Detect which cell encompasses the target text, then output its [X, Y] center coordinate. 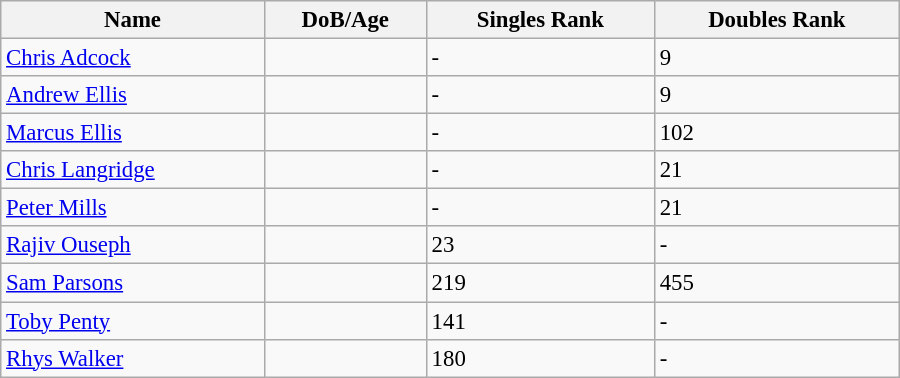
Peter Mills [133, 208]
Rajiv Ouseph [133, 245]
Name [133, 20]
Rhys Walker [133, 358]
102 [776, 133]
455 [776, 283]
Singles Rank [540, 20]
Andrew Ellis [133, 95]
141 [540, 321]
Chris Langridge [133, 170]
180 [540, 358]
219 [540, 283]
Sam Parsons [133, 283]
DoB/Age [345, 20]
Chris Adcock [133, 58]
Marcus Ellis [133, 133]
Toby Penty [133, 321]
23 [540, 245]
Doubles Rank [776, 20]
